Search for the cell housing the specified text and yield its (X, Y) center coordinate. 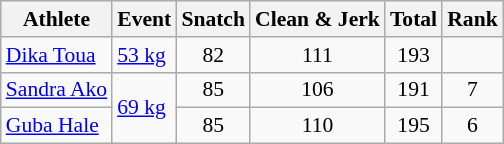
110 (318, 126)
Sandra Ako (56, 90)
Guba Hale (56, 126)
Rank (472, 19)
Athlete (56, 19)
53 kg (144, 55)
6 (472, 126)
Event (144, 19)
Snatch (213, 19)
Total (414, 19)
193 (414, 55)
191 (414, 90)
7 (472, 90)
106 (318, 90)
111 (318, 55)
69 kg (144, 108)
195 (414, 126)
Dika Toua (56, 55)
82 (213, 55)
Clean & Jerk (318, 19)
